Search for the cell housing the specified text and yield its [x, y] center coordinate. 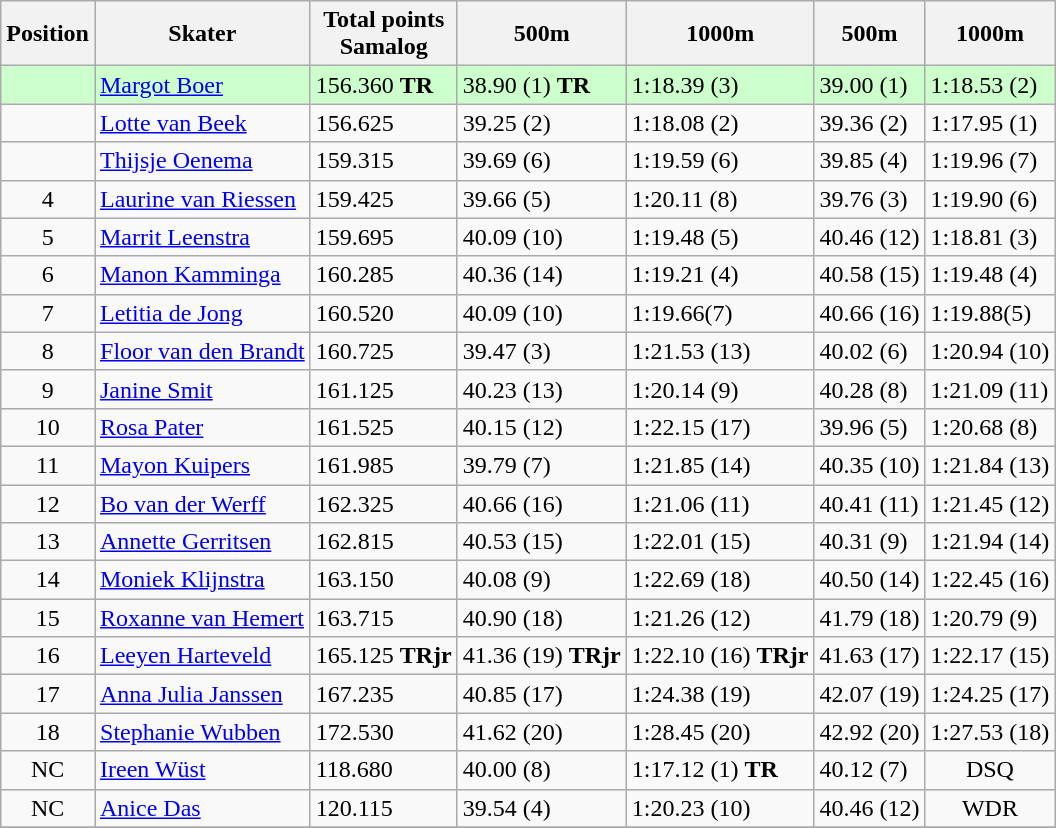
1:19.48 (5) [720, 237]
1:27.53 (18) [990, 732]
39.47 (3) [542, 351]
1:21.94 (14) [990, 542]
Moniek Klijnstra [202, 580]
12 [48, 503]
39.96 (5) [870, 427]
159.695 [384, 237]
1:19.96 (7) [990, 161]
42.92 (20) [870, 732]
1:21.45 (12) [990, 503]
14 [48, 580]
160.520 [384, 313]
1:18.39 (3) [720, 85]
11 [48, 465]
1:19.88(5) [990, 313]
1:22.69 (18) [720, 580]
1:22.15 (17) [720, 427]
Mayon Kuipers [202, 465]
40.85 (17) [542, 694]
40.36 (14) [542, 275]
Leeyen Harteveld [202, 656]
41.79 (18) [870, 618]
38.90 (1) TR [542, 85]
1:17.12 (1) TR [720, 770]
1:21.85 (14) [720, 465]
1:19.48 (4) [990, 275]
1:21.53 (13) [720, 351]
1:18.81 (3) [990, 237]
9 [48, 389]
1:21.09 (11) [990, 389]
1:22.17 (15) [990, 656]
120.115 [384, 808]
Anice Das [202, 808]
159.425 [384, 199]
161.525 [384, 427]
161.985 [384, 465]
39.85 (4) [870, 161]
39.66 (5) [542, 199]
39.79 (7) [542, 465]
Marrit Leenstra [202, 237]
16 [48, 656]
17 [48, 694]
39.76 (3) [870, 199]
41.36 (19) TRjr [542, 656]
Bo van der Werff [202, 503]
6 [48, 275]
1:18.08 (2) [720, 123]
Annette Gerritsen [202, 542]
1:24.38 (19) [720, 694]
Manon Kamminga [202, 275]
Thijsje Oenema [202, 161]
1:20.11 (8) [720, 199]
160.725 [384, 351]
162.325 [384, 503]
160.285 [384, 275]
156.625 [384, 123]
40.00 (8) [542, 770]
163.715 [384, 618]
13 [48, 542]
40.12 (7) [870, 770]
40.41 (11) [870, 503]
Floor van den Brandt [202, 351]
1:24.25 (17) [990, 694]
161.125 [384, 389]
Laurine van Riessen [202, 199]
40.90 (18) [542, 618]
1:17.95 (1) [990, 123]
Stephanie Wubben [202, 732]
1:20.68 (8) [990, 427]
Position [48, 34]
1:20.94 (10) [990, 351]
1:20.14 (9) [720, 389]
39.25 (2) [542, 123]
1:19.59 (6) [720, 161]
Janine Smit [202, 389]
WDR [990, 808]
42.07 (19) [870, 694]
40.50 (14) [870, 580]
40.35 (10) [870, 465]
15 [48, 618]
1:21.26 (12) [720, 618]
Letitia de Jong [202, 313]
8 [48, 351]
Lotte van Beek [202, 123]
1:19.90 (6) [990, 199]
DSQ [990, 770]
Skater [202, 34]
165.125 TRjr [384, 656]
1:28.45 (20) [720, 732]
172.530 [384, 732]
Ireen Wüst [202, 770]
41.63 (17) [870, 656]
40.23 (13) [542, 389]
39.54 (4) [542, 808]
4 [48, 199]
159.315 [384, 161]
18 [48, 732]
39.00 (1) [870, 85]
Rosa Pater [202, 427]
5 [48, 237]
39.69 (6) [542, 161]
1:22.45 (16) [990, 580]
41.62 (20) [542, 732]
Margot Boer [202, 85]
40.31 (9) [870, 542]
7 [48, 313]
1:18.53 (2) [990, 85]
1:22.10 (16) TRjr [720, 656]
39.36 (2) [870, 123]
156.360 TR [384, 85]
40.15 (12) [542, 427]
40.28 (8) [870, 389]
1:21.84 (13) [990, 465]
163.150 [384, 580]
1:19.21 (4) [720, 275]
Anna Julia Janssen [202, 694]
118.680 [384, 770]
1:20.79 (9) [990, 618]
Roxanne van Hemert [202, 618]
40.08 (9) [542, 580]
Total points Samalog [384, 34]
1:22.01 (15) [720, 542]
10 [48, 427]
1:19.66(7) [720, 313]
1:20.23 (10) [720, 808]
40.58 (15) [870, 275]
40.02 (6) [870, 351]
40.53 (15) [542, 542]
1:21.06 (11) [720, 503]
162.815 [384, 542]
167.235 [384, 694]
